Return the (X, Y) coordinate for the center point of the cell that contains the specified text.  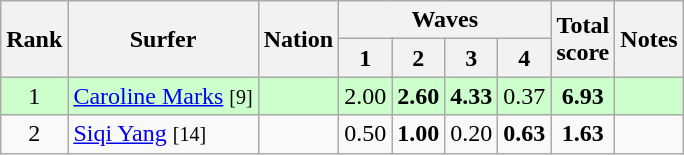
4.33 (472, 96)
1.00 (418, 134)
Siqi Yang [14] (163, 134)
6.93 (583, 96)
2.00 (366, 96)
Caroline Marks [9] (163, 96)
Notes (649, 39)
Rank (34, 39)
Surfer (163, 39)
0.50 (366, 134)
2.60 (418, 96)
Nation (298, 39)
0.63 (524, 134)
Waves (445, 20)
1.63 (583, 134)
Totalscore (583, 39)
0.37 (524, 96)
4 (524, 58)
3 (472, 58)
0.20 (472, 134)
